Find where the given text appears and provide that cell's center as [x, y] coordinate. 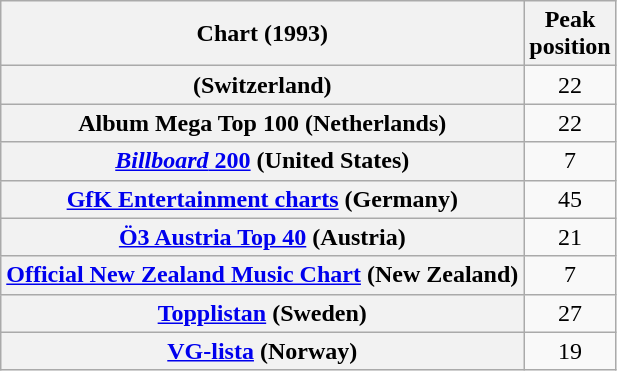
Ö3 Austria Top 40 (Austria) [262, 237]
Official New Zealand Music Chart (New Zealand) [262, 275]
19 [570, 351]
VG-lista (Norway) [262, 351]
Topplistan (Sweden) [262, 313]
21 [570, 237]
27 [570, 313]
(Switzerland) [262, 85]
GfK Entertainment charts (Germany) [262, 199]
Album Mega Top 100 (Netherlands) [262, 123]
Chart (1993) [262, 34]
Peakposition [570, 34]
45 [570, 199]
Billboard 200 (United States) [262, 161]
